Provide the [x, y] coordinate of the cell's center where the given text is located.  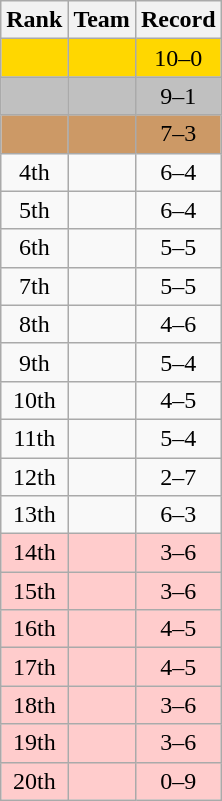
15th [34, 591]
8th [34, 324]
7–3 [178, 134]
4th [34, 172]
9–1 [178, 96]
10–0 [178, 58]
9th [34, 362]
5th [34, 210]
20th [34, 781]
11th [34, 438]
14th [34, 553]
Rank [34, 20]
10th [34, 400]
13th [34, 515]
6th [34, 248]
0–9 [178, 781]
12th [34, 477]
6–3 [178, 515]
19th [34, 743]
16th [34, 629]
4–6 [178, 324]
18th [34, 705]
2–7 [178, 477]
7th [34, 286]
17th [34, 667]
Record [178, 20]
Team [102, 20]
